Capture the cell that displays the provided text and extract its (x, y) central coordinate. 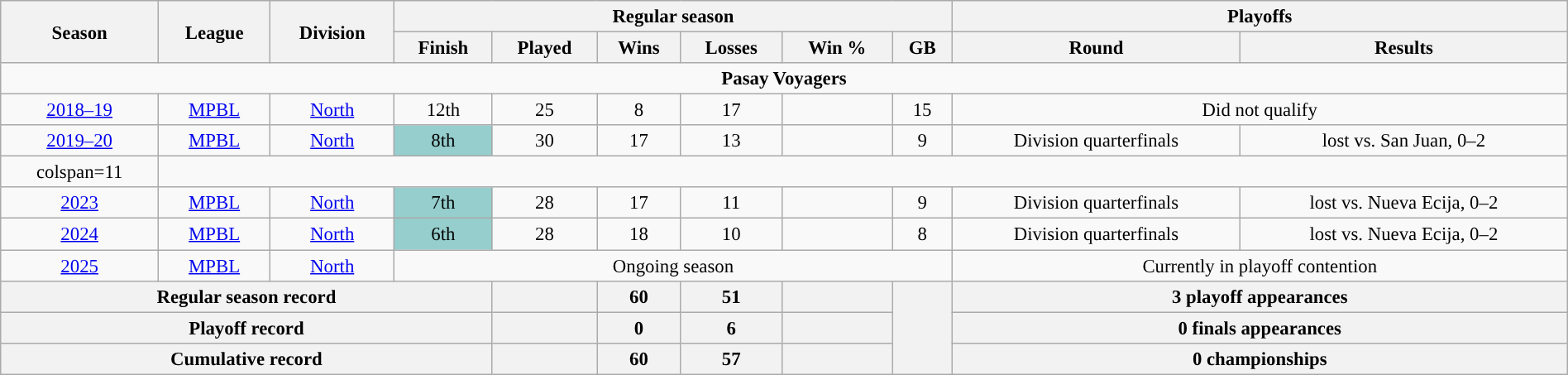
6th (443, 234)
Losses (731, 48)
Season (79, 31)
Played (544, 48)
GB (922, 48)
12th (443, 110)
2023 (79, 203)
57 (731, 358)
lost vs. San Juan, 0–2 (1404, 141)
Pasay Voyagers (784, 79)
2019–20 (79, 141)
Win % (837, 48)
11 (731, 203)
Playoffs (1260, 17)
Round (1096, 48)
51 (731, 296)
10 (731, 234)
Division (332, 31)
6 (731, 328)
7th (443, 203)
0 championships (1260, 358)
Finish (443, 48)
2025 (79, 266)
Cumulative record (246, 358)
Currently in playoff contention (1260, 266)
25 (544, 110)
2024 (79, 234)
League (215, 31)
0 finals appearances (1260, 328)
Did not qualify (1260, 110)
18 (638, 234)
colspan=11 (79, 172)
30 (544, 141)
0 (638, 328)
Playoff record (246, 328)
Regular season record (246, 296)
2018–19 (79, 110)
Ongoing season (673, 266)
Results (1404, 48)
Wins (638, 48)
15 (922, 110)
8th (443, 141)
3 playoff appearances (1260, 296)
13 (731, 141)
Regular season (673, 17)
